Return [X, Y] of the center of cell containing provided text 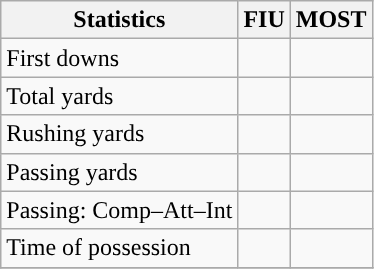
MOST [331, 20]
Statistics [120, 20]
Rushing yards [120, 134]
Time of possession [120, 248]
Passing yards [120, 172]
FIU [264, 20]
First downs [120, 58]
Passing: Comp–Att–Int [120, 210]
Total yards [120, 96]
